Determine the [X, Y] coordinate at the center of the cell enclosing the given text.  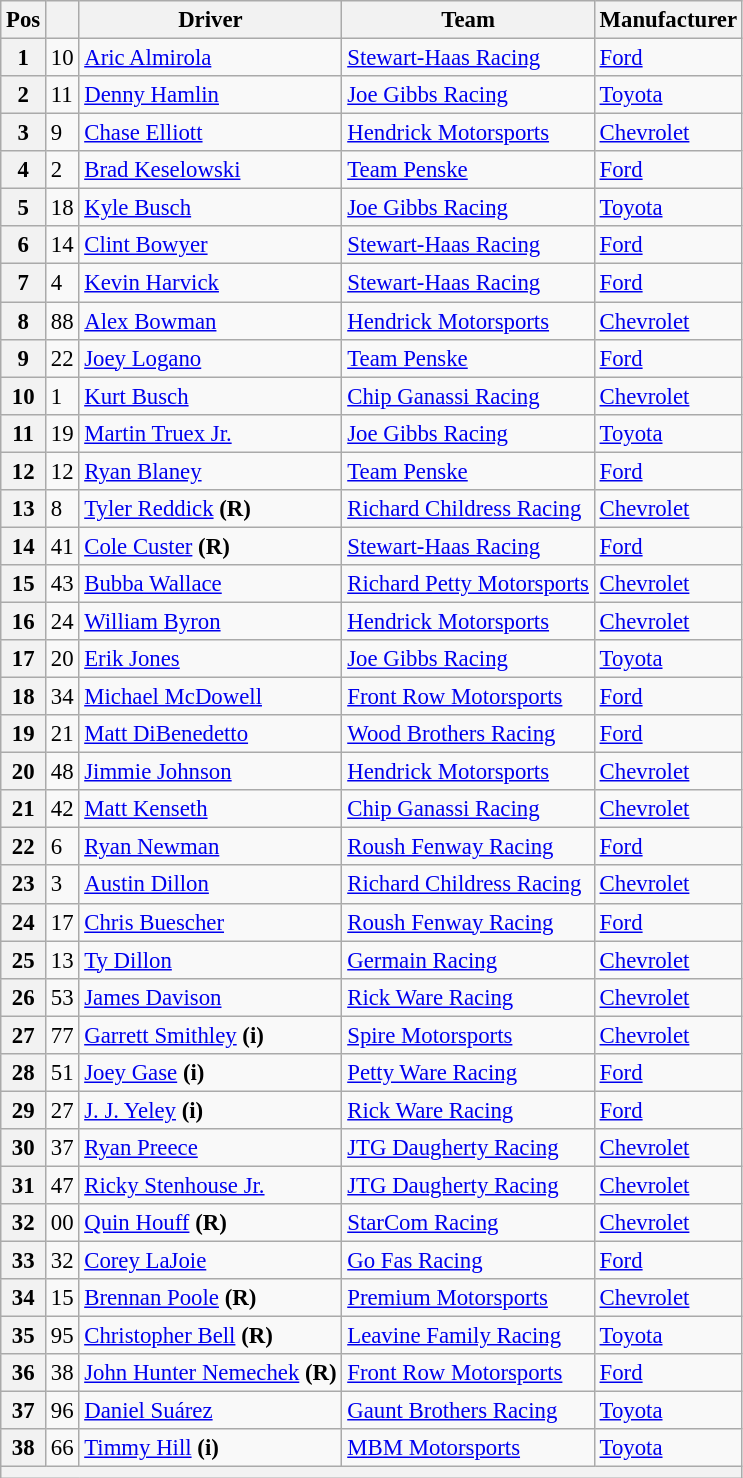
25 [24, 960]
7 [24, 283]
Erik Jones [210, 659]
Go Fas Racing [468, 1261]
Joey Logano [210, 358]
Richard Petty Motorsports [468, 584]
Kevin Harvick [210, 283]
Premium Motorsports [468, 1298]
Matt DiBenedetto [210, 734]
Daniel Suárez [210, 1411]
30 [24, 1148]
John Hunter Nemechek (R) [210, 1373]
Matt Kenseth [210, 809]
Gaunt Brothers Racing [468, 1411]
77 [62, 1035]
5 [24, 208]
43 [62, 584]
J. J. Yeley (i) [210, 1110]
Petty Ware Racing [468, 1073]
Driver [210, 20]
Chris Buescher [210, 922]
41 [62, 546]
42 [62, 809]
StarCom Racing [468, 1223]
28 [24, 1073]
MBM Motorsports [468, 1449]
Martin Truex Jr. [210, 433]
47 [62, 1185]
Brennan Poole (R) [210, 1298]
Leavine Family Racing [468, 1336]
Ty Dillon [210, 960]
Ryan Newman [210, 847]
96 [62, 1411]
Germain Racing [468, 960]
Brad Keselowski [210, 170]
Wood Brothers Racing [468, 734]
Spire Motorsports [468, 1035]
Kyle Busch [210, 208]
Cole Custer (R) [210, 546]
48 [62, 772]
35 [24, 1336]
Quin Houff (R) [210, 1223]
Timmy Hill (i) [210, 1449]
Austin Dillon [210, 885]
26 [24, 997]
Team [468, 20]
53 [62, 997]
Christopher Bell (R) [210, 1336]
Denny Hamlin [210, 95]
Pos [24, 20]
Tyler Reddick (R) [210, 509]
Garrett Smithley (i) [210, 1035]
Jimmie Johnson [210, 772]
Ryan Preece [210, 1148]
Michael McDowell [210, 697]
36 [24, 1373]
Clint Bowyer [210, 245]
Aric Almirola [210, 58]
88 [62, 321]
00 [62, 1223]
Ricky Stenhouse Jr. [210, 1185]
Alex Bowman [210, 321]
29 [24, 1110]
Ryan Blaney [210, 471]
51 [62, 1073]
Bubba Wallace [210, 584]
William Byron [210, 621]
Corey LaJoie [210, 1261]
Manufacturer [668, 20]
16 [24, 621]
Joey Gase (i) [210, 1073]
95 [62, 1336]
31 [24, 1185]
66 [62, 1449]
James Davison [210, 997]
Kurt Busch [210, 396]
33 [24, 1261]
Chase Elliott [210, 133]
23 [24, 885]
